Return [X, Y] of the center of cell containing provided text 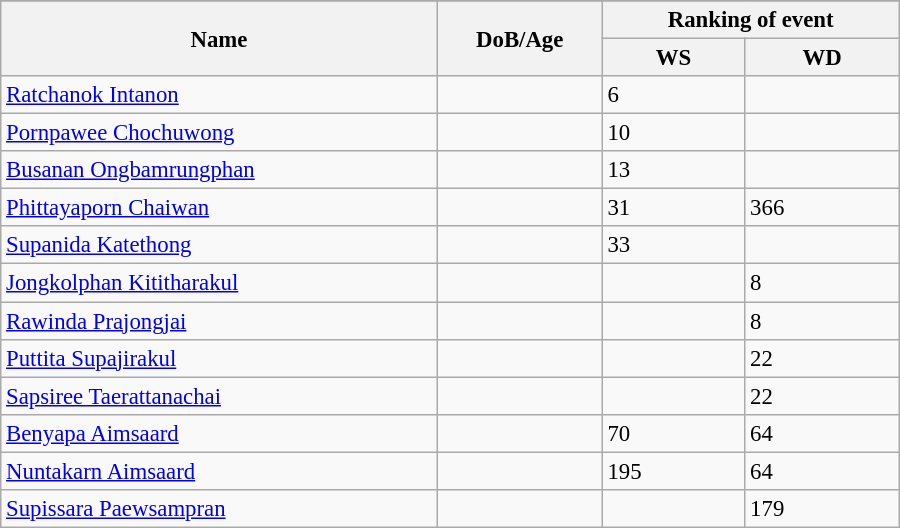
Nuntakarn Aimsaard [220, 471]
31 [674, 208]
Busanan Ongbamrungphan [220, 170]
Supissara Paewsampran [220, 509]
Puttita Supajirakul [220, 358]
DoB/Age [520, 38]
WS [674, 58]
Phittayaporn Chaiwan [220, 208]
Rawinda Prajongjai [220, 321]
Jongkolphan Kititharakul [220, 283]
Benyapa Aimsaard [220, 433]
33 [674, 245]
Supanida Katethong [220, 245]
WD [822, 58]
366 [822, 208]
6 [674, 95]
13 [674, 170]
Ratchanok Intanon [220, 95]
Sapsiree Taerattanachai [220, 396]
Pornpawee Chochuwong [220, 133]
Name [220, 38]
195 [674, 471]
70 [674, 433]
10 [674, 133]
Ranking of event [750, 20]
179 [822, 509]
